Return the (x, y) coordinate for the center point of the cell that contains the specified text.  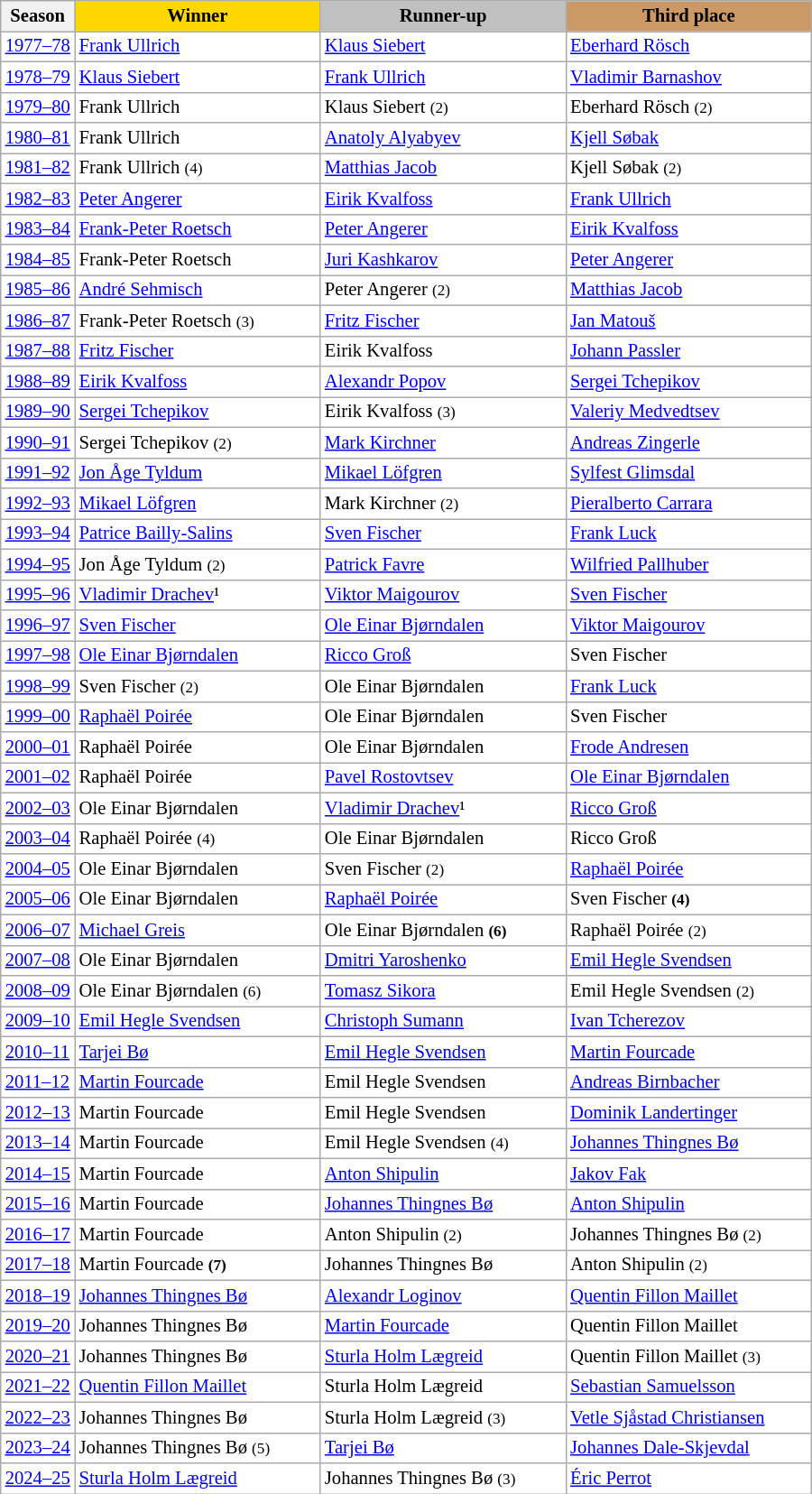
1980–81 (38, 138)
2023–24 (38, 1448)
Johannes Thingnes Bø (5) (198, 1448)
Dmitri Yaroshenko (443, 960)
Vetle Sjåstad Christiansen (688, 1417)
Emil Hegle Svendsen (4) (443, 1143)
Pavel Rostovtsev (443, 777)
1979–80 (38, 107)
1985–86 (38, 290)
2021–22 (38, 1387)
1986–87 (38, 320)
1998–99 (38, 686)
1993–94 (38, 534)
2019–20 (38, 1326)
2008–09 (38, 990)
Patrick Favre (443, 564)
1984–85 (38, 259)
Christoph Sumann (443, 1021)
Eberhard Rösch (2) (688, 107)
1995–96 (38, 595)
Andreas Zingerle (688, 442)
2018–19 (38, 1295)
1983–84 (38, 229)
2014–15 (38, 1174)
Johannes Thingnes Bø (2) (688, 1234)
Jakov Fak (688, 1174)
Pieralberto Carrara (688, 503)
Mark Kirchner (443, 442)
1988–89 (38, 382)
Johannes Dale-Skjevdal (688, 1448)
2009–10 (38, 1021)
Emil Hegle Svendsen (2) (688, 990)
2024–25 (38, 1478)
Winner (198, 15)
1981–82 (38, 168)
Kjell Søbak (2) (688, 168)
1990–91 (38, 442)
Frank-Peter Roetsch (3) (198, 320)
Sebastian Samuelsson (688, 1387)
Sylfest Glimsdal (688, 473)
2004–05 (38, 869)
1997–98 (38, 655)
Patrice Bailly-Salins (198, 534)
Peter Angerer (2) (443, 290)
Vladimir Barnashov (688, 77)
2002–03 (38, 808)
1994–95 (38, 564)
Juri Kashkarov (443, 259)
1982–83 (38, 199)
Klaus Siebert (2) (443, 107)
Raphaël Poirée (2) (688, 930)
1978–79 (38, 77)
1989–90 (38, 412)
2010–11 (38, 1052)
Third place (688, 15)
2001–02 (38, 777)
Season (38, 15)
Sven Fischer (4) (688, 899)
Anatoly Alyabyev (443, 138)
Jan Matouš (688, 320)
1999–00 (38, 717)
2005–06 (38, 899)
1991–92 (38, 473)
1977–78 (38, 46)
Martin Fourcade (7) (198, 1265)
2020–21 (38, 1357)
1987–88 (38, 351)
Ivan Tcherezov (688, 1021)
Eirik Kvalfoss (3) (443, 412)
2003–04 (38, 839)
Frode Andresen (688, 747)
Mark Kirchner (2) (443, 503)
Johannes Thingnes Bø (3) (443, 1478)
2015–16 (38, 1204)
2017–18 (38, 1265)
2000–01 (38, 747)
1992–93 (38, 503)
Valeriy Medvedtsev (688, 412)
Tomasz Sikora (443, 990)
Raphaël Poirée (4) (198, 839)
Sergei Tchepikov (2) (198, 442)
Jon Åge Tyldum (2) (198, 564)
Sturla Holm Lægreid (3) (443, 1417)
André Sehmisch (198, 290)
Quentin Fillon Maillet (3) (688, 1357)
Michael Greis (198, 930)
2022–23 (38, 1417)
Alexandr Loginov (443, 1295)
2007–08 (38, 960)
Kjell Søbak (688, 138)
Johann Passler (688, 351)
2006–07 (38, 930)
Frank Ullrich (4) (198, 168)
Dominik Landertinger (688, 1113)
2011–12 (38, 1082)
2016–17 (38, 1234)
Runner-up (443, 15)
Éric Perrot (688, 1478)
2012–13 (38, 1113)
Jon Åge Tyldum (198, 473)
Wilfried Pallhuber (688, 564)
2013–14 (38, 1143)
Andreas Birnbacher (688, 1082)
Alexandr Popov (443, 382)
Eberhard Rösch (688, 46)
1996–97 (38, 626)
